Locate the cell with the specified text and output its (X, Y) center coordinate. 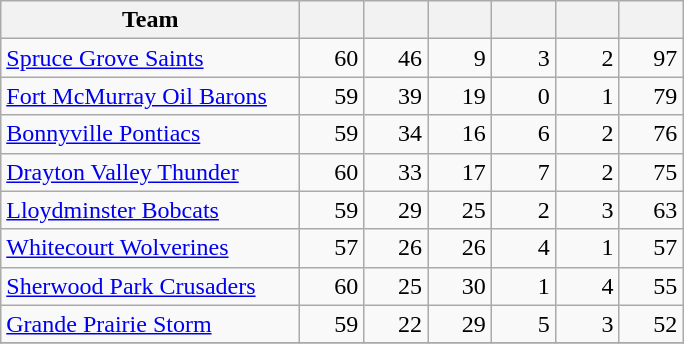
79 (651, 96)
39 (396, 96)
52 (651, 324)
Grande Prairie Storm (150, 324)
63 (651, 210)
Team (150, 20)
16 (460, 134)
7 (523, 172)
5 (523, 324)
9 (460, 58)
19 (460, 96)
6 (523, 134)
Sherwood Park Crusaders (150, 286)
55 (651, 286)
22 (396, 324)
76 (651, 134)
75 (651, 172)
Bonnyville Pontiacs (150, 134)
34 (396, 134)
Lloydminster Bobcats (150, 210)
46 (396, 58)
0 (523, 96)
Spruce Grove Saints (150, 58)
Whitecourt Wolverines (150, 248)
30 (460, 286)
97 (651, 58)
33 (396, 172)
Fort McMurray Oil Barons (150, 96)
17 (460, 172)
Drayton Valley Thunder (150, 172)
